Extract the [X, Y] coordinate from the center of the cell holding the provided text.  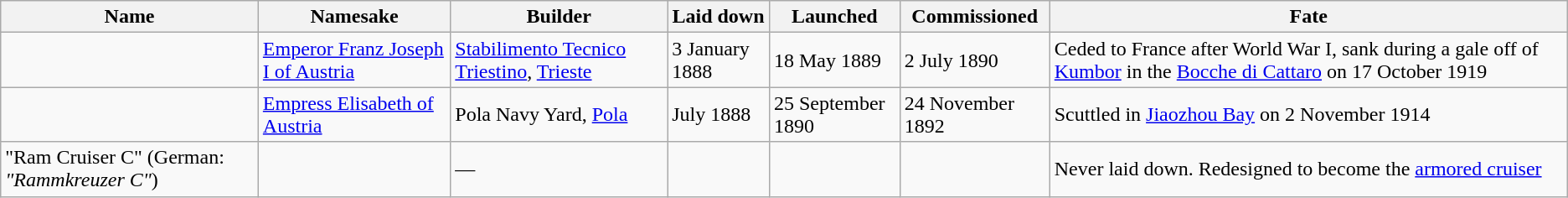
Fate [1308, 17]
24 November 1892 [975, 114]
Emperor Franz Joseph I of Austria [354, 60]
Name [130, 17]
Pola Navy Yard, Pola [560, 114]
— [560, 169]
Laid down [719, 17]
18 May 1889 [834, 60]
2 July 1890 [975, 60]
Builder [560, 17]
Scuttled in Jiaozhou Bay on 2 November 1914 [1308, 114]
Ceded to France after World War I, sank during a gale off of Kumbor in the Bocche di Cattaro on 17 October 1919 [1308, 60]
25 September 1890 [834, 114]
Namesake [354, 17]
July 1888 [719, 114]
Stabilimento Tecnico Triestino, Trieste [560, 60]
Launched [834, 17]
3 January 1888 [719, 60]
Commissioned [975, 17]
Never laid down. Redesigned to become the armored cruiser [1308, 169]
"Ram Cruiser C" (German: "Rammkreuzer C") [130, 169]
Empress Elisabeth of Austria [354, 114]
